Return (x, y) of the center of cell containing provided text 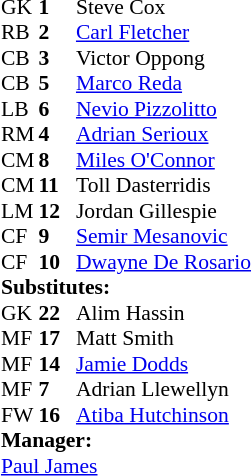
12 (57, 211)
Jamie Dodds (164, 364)
7 (57, 389)
Carl Fletcher (164, 33)
16 (57, 415)
4 (57, 135)
RM (20, 135)
9 (57, 237)
Victor Oppong (164, 58)
Atiba Hutchinson (164, 415)
14 (57, 364)
GK (20, 313)
11 (57, 185)
2 (57, 33)
LB (20, 109)
Miles O'Connor (164, 160)
Marco Reda (164, 83)
Jordan Gillespie (164, 211)
10 (57, 262)
8 (57, 160)
Manager: (126, 441)
Adrian Serioux (164, 135)
22 (57, 313)
Semir Mesanovic (164, 237)
5 (57, 83)
17 (57, 339)
LM (20, 211)
Toll Dasterridis (164, 185)
Substitutes: (126, 287)
Nevio Pizzolitto (164, 109)
FW (20, 415)
Adrian Llewellyn (164, 389)
Alim Hassin (164, 313)
3 (57, 58)
RB (20, 33)
Matt Smith (164, 339)
Dwayne De Rosario (164, 262)
6 (57, 109)
